Determine the (x, y) coordinate at the center of the cell enclosing the given text.  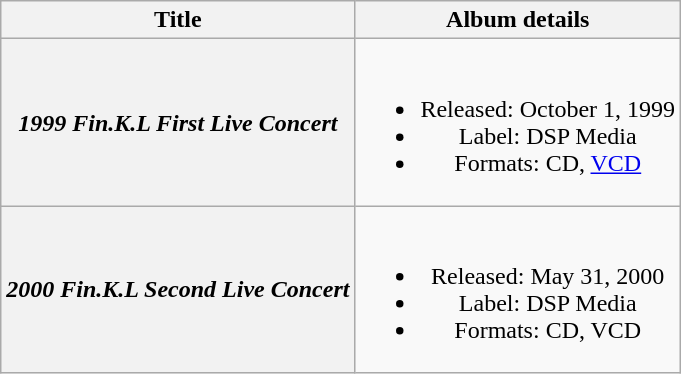
Album details (518, 20)
Title (178, 20)
1999 Fin.K.L First Live Concert (178, 122)
2000 Fin.K.L Second Live Concert (178, 290)
Released: October 1, 1999Label: DSP MediaFormats: CD, VCD (518, 122)
Released: May 31, 2000Label: DSP MediaFormats: CD, VCD (518, 290)
